Return the (X, Y) coordinate for the center point of the cell that contains the specified text.  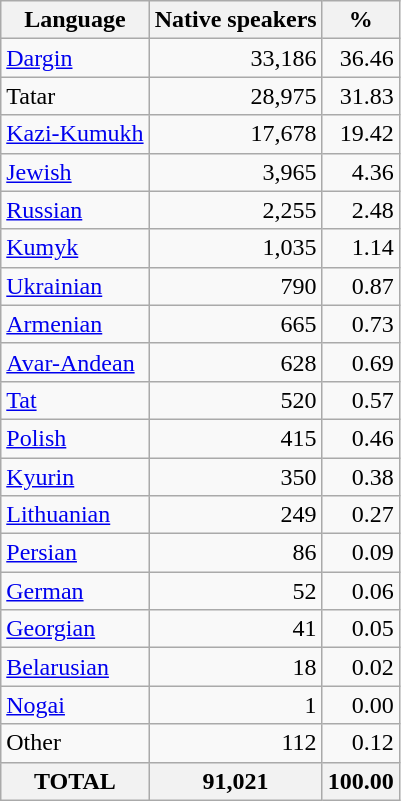
Dargin (75, 58)
628 (236, 362)
350 (236, 477)
Jewish (75, 172)
0.73 (360, 324)
520 (236, 400)
0.57 (360, 400)
0.38 (360, 477)
0.05 (360, 629)
1 (236, 705)
1,035 (236, 248)
0.06 (360, 591)
3,965 (236, 172)
4.36 (360, 172)
Lithuanian (75, 515)
Polish (75, 438)
0.00 (360, 705)
Kyurin (75, 477)
0.02 (360, 667)
2.48 (360, 210)
Kazi-Kumukh (75, 134)
Persian (75, 553)
415 (236, 438)
19.42 (360, 134)
0.27 (360, 515)
% (360, 20)
31.83 (360, 96)
28,975 (236, 96)
2,255 (236, 210)
German (75, 591)
665 (236, 324)
86 (236, 553)
112 (236, 743)
Native speakers (236, 20)
790 (236, 286)
0.87 (360, 286)
0.46 (360, 438)
18 (236, 667)
33,186 (236, 58)
91,021 (236, 781)
Armenian (75, 324)
249 (236, 515)
Kumyk (75, 248)
Avar-Andean (75, 362)
Tat (75, 400)
0.09 (360, 553)
100.00 (360, 781)
Russian (75, 210)
Language (75, 20)
TOTAL (75, 781)
Ukrainian (75, 286)
1.14 (360, 248)
Nogai (75, 705)
36.46 (360, 58)
52 (236, 591)
Other (75, 743)
Belarusian (75, 667)
0.12 (360, 743)
Tatar (75, 96)
Georgian (75, 629)
41 (236, 629)
0.69 (360, 362)
17,678 (236, 134)
